For the text-containing cell, return its midpoint in [x, y] coordinate format. 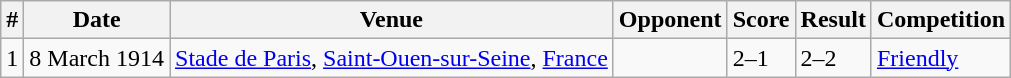
Result [833, 20]
Date [97, 20]
# [12, 20]
2–1 [761, 58]
Friendly [940, 58]
2–2 [833, 58]
Opponent [670, 20]
Competition [940, 20]
Stade de Paris, Saint-Ouen-sur-Seine, France [392, 58]
8 March 1914 [97, 58]
Venue [392, 20]
Score [761, 20]
1 [12, 58]
